Locate the cell with the specified text and output its [x, y] center coordinate. 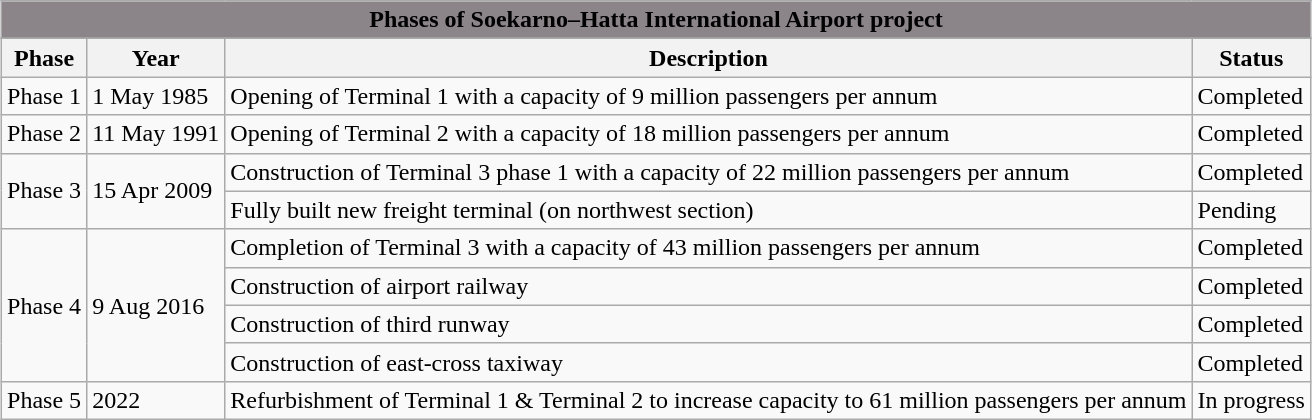
In progress [1251, 400]
15 Apr 2009 [156, 191]
Phase 5 [44, 400]
Phase 2 [44, 134]
Construction of east-cross taxiway [708, 362]
Phase 1 [44, 96]
Phases of Soekarno–Hatta International Airport project [656, 20]
Completion of Terminal 3 with a capacity of 43 million passengers per annum [708, 248]
Phase 3 [44, 191]
Status [1251, 58]
9 Aug 2016 [156, 305]
Description [708, 58]
Construction of third runway [708, 324]
Opening of Terminal 1 with a capacity of 9 million passengers per annum [708, 96]
Pending [1251, 210]
Phase [44, 58]
11 May 1991 [156, 134]
Construction of airport railway [708, 286]
Refurbishment of Terminal 1 & Terminal 2 to increase capacity to 61 million passengers per annum [708, 400]
Phase 4 [44, 305]
Year [156, 58]
2022 [156, 400]
Opening of Terminal 2 with a capacity of 18 million passengers per annum [708, 134]
Fully built new freight terminal (on northwest section) [708, 210]
1 May 1985 [156, 96]
Construction of Terminal 3 phase 1 with a capacity of 22 million passengers per annum [708, 172]
